From the cell containing the given text, extract its center point as [X, Y] coordinate. 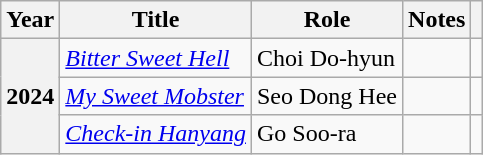
Notes [437, 20]
2024 [30, 96]
Title [156, 20]
Seo Dong Hee [326, 96]
My Sweet Mobster [156, 96]
Check-in Hanyang [156, 134]
Year [30, 20]
Bitter Sweet Hell [156, 58]
Go Soo-ra [326, 134]
Choi Do-hyun [326, 58]
Role [326, 20]
